Provide the [x, y] coordinate of the cell's center where the given text is located.  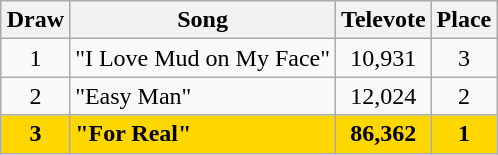
Draw [35, 20]
12,024 [384, 96]
86,362 [384, 134]
Place [464, 20]
10,931 [384, 58]
Televote [384, 20]
"For Real" [203, 134]
"Easy Man" [203, 96]
"I Love Mud on My Face" [203, 58]
Song [203, 20]
